Locate the cell with the specified text and output its [x, y] center coordinate. 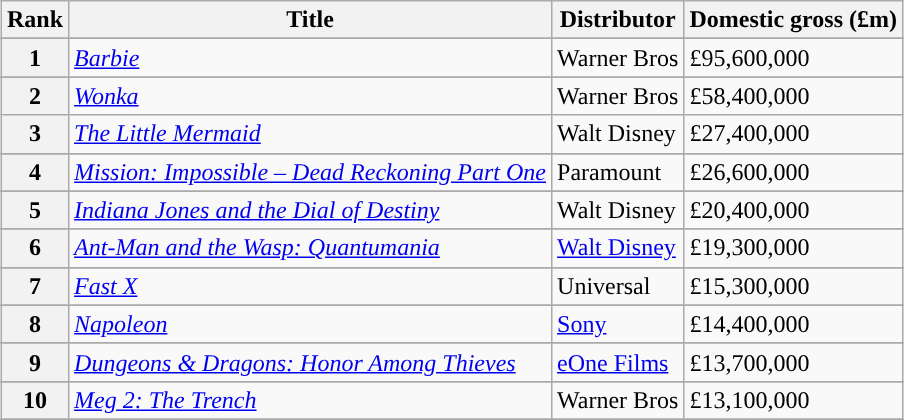
2 [34, 96]
Title [310, 20]
£58,400,000 [794, 96]
£14,400,000 [794, 324]
£95,600,000 [794, 58]
10 [34, 400]
Rank [34, 20]
Universal [618, 286]
Meg 2: The Trench [310, 400]
7 [34, 286]
£15,300,000 [794, 286]
Domestic gross (£m) [794, 20]
Napoleon [310, 324]
6 [34, 248]
5 [34, 210]
The Little Mermaid [310, 134]
Wonka [310, 96]
9 [34, 362]
1 [34, 58]
3 [34, 134]
£13,100,000 [794, 400]
£13,700,000 [794, 362]
Fast X [310, 286]
4 [34, 172]
Dungeons & Dragons: Honor Among Thieves [310, 362]
Mission: Impossible – Dead Reckoning Part One [310, 172]
Distributor [618, 20]
eOne Films [618, 362]
Paramount [618, 172]
£19,300,000 [794, 248]
Sony [618, 324]
£27,400,000 [794, 134]
8 [34, 324]
Indiana Jones and the Dial of Destiny [310, 210]
Barbie [310, 58]
£26,600,000 [794, 172]
£20,400,000 [794, 210]
Ant-Man and the Wasp: Quantumania [310, 248]
